Capture the cell that displays the provided text and extract its [x, y] central coordinate. 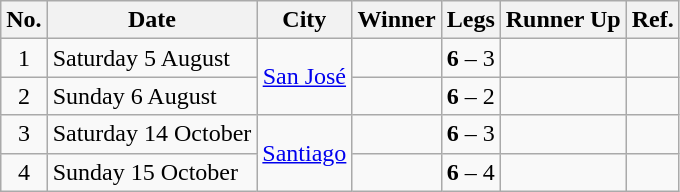
1 [24, 58]
City [304, 20]
Runner Up [563, 20]
Saturday 14 October [152, 134]
Santiago [304, 153]
Sunday 15 October [152, 172]
Legs [470, 20]
No. [24, 20]
Ref. [652, 20]
6 – 4 [470, 172]
Date [152, 20]
4 [24, 172]
3 [24, 134]
San José [304, 77]
2 [24, 96]
6 – 2 [470, 96]
Winner [396, 20]
Saturday 5 August [152, 58]
Sunday 6 August [152, 96]
